Output the (X, Y) coordinate of the center of the cell containing the given text.  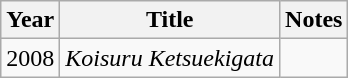
2008 (30, 58)
Title (170, 20)
Koisuru Ketsuekigata (170, 58)
Year (30, 20)
Notes (314, 20)
